Scan for the cell matching the given text and deliver its [x, y] coordinate at center. 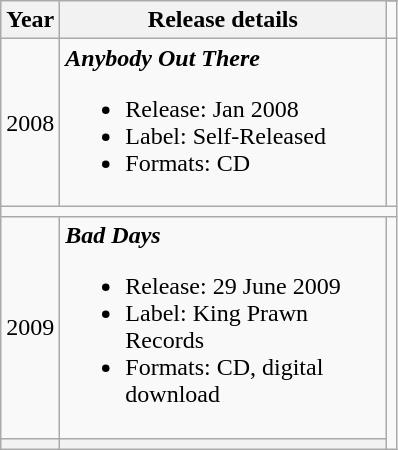
Year [30, 20]
Release details [223, 20]
2008 [30, 122]
2009 [30, 328]
Bad DaysRelease: 29 June 2009Label: King Prawn RecordsFormats: CD, digital download [223, 328]
Anybody Out ThereRelease: Jan 2008Label: Self-ReleasedFormats: CD [223, 122]
